Locate the cell with the specified text and output its (X, Y) center coordinate. 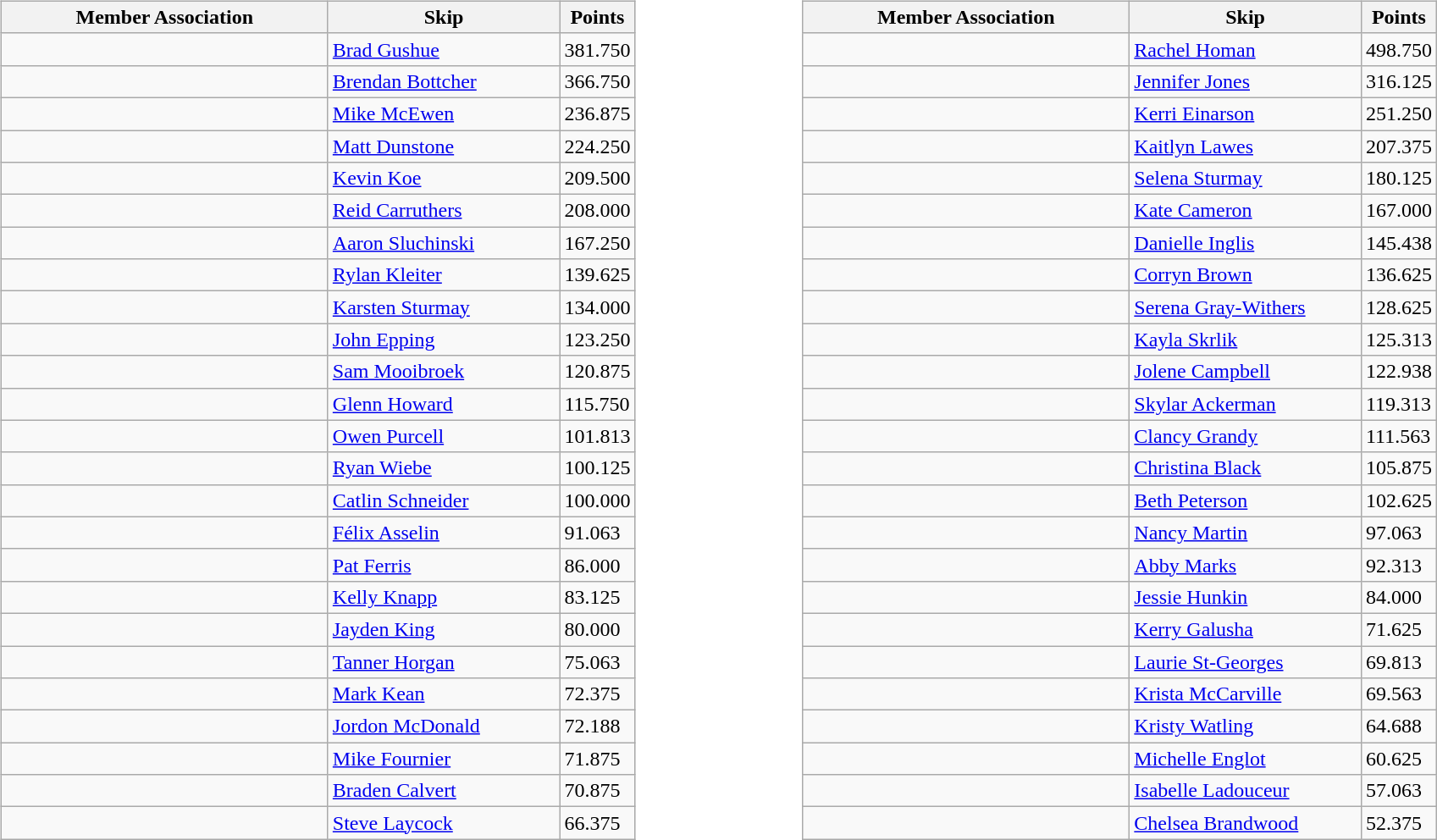
Ryan Wiebe (444, 468)
145.438 (1399, 243)
100.000 (598, 500)
Rylan Kleiter (444, 275)
71.875 (598, 759)
100.125 (598, 468)
111.563 (1399, 436)
Kristy Watling (1246, 727)
119.313 (1399, 404)
Rachel Homan (1246, 49)
Karsten Sturmay (444, 307)
209.500 (598, 179)
128.625 (1399, 307)
Kayla Skrlik (1246, 340)
69.563 (1399, 694)
Brad Gushue (444, 49)
80.000 (598, 629)
139.625 (598, 275)
72.188 (598, 727)
Steve Laycock (444, 823)
72.375 (598, 694)
167.250 (598, 243)
Sam Mooibroek (444, 372)
Laurie St-Georges (1246, 661)
John Epping (444, 340)
101.813 (598, 436)
57.063 (1399, 791)
Félix Asselin (444, 533)
Owen Purcell (444, 436)
92.313 (1399, 565)
60.625 (1399, 759)
Aaron Sluchinski (444, 243)
Christina Black (1246, 468)
167.000 (1399, 211)
Catlin Schneider (444, 500)
Krista McCarville (1246, 694)
123.250 (598, 340)
Michelle Englot (1246, 759)
125.313 (1399, 340)
Jordon McDonald (444, 727)
Glenn Howard (444, 404)
Chelsea Brandwood (1246, 823)
122.938 (1399, 372)
498.750 (1399, 49)
Clancy Grandy (1246, 436)
83.125 (598, 597)
Nancy Martin (1246, 533)
Corryn Brown (1246, 275)
Kate Cameron (1246, 211)
Kelly Knapp (444, 597)
381.750 (598, 49)
Serena Gray-Withers (1246, 307)
Braden Calvert (444, 791)
71.625 (1399, 629)
52.375 (1399, 823)
Kerri Einarson (1246, 113)
102.625 (1399, 500)
69.813 (1399, 661)
Mark Kean (444, 694)
134.000 (598, 307)
Brendan Bottcher (444, 81)
97.063 (1399, 533)
64.688 (1399, 727)
366.750 (598, 81)
70.875 (598, 791)
120.875 (598, 372)
Danielle Inglis (1246, 243)
Kaitlyn Lawes (1246, 146)
105.875 (1399, 468)
115.750 (598, 404)
224.250 (598, 146)
86.000 (598, 565)
Skylar Ackerman (1246, 404)
Jayden King (444, 629)
207.375 (1399, 146)
Kerry Galusha (1246, 629)
Beth Peterson (1246, 500)
136.625 (1399, 275)
Jolene Campbell (1246, 372)
91.063 (598, 533)
Jennifer Jones (1246, 81)
Mike Fournier (444, 759)
Pat Ferris (444, 565)
Reid Carruthers (444, 211)
66.375 (598, 823)
180.125 (1399, 179)
Abby Marks (1246, 565)
316.125 (1399, 81)
75.063 (598, 661)
Selena Sturmay (1246, 179)
Matt Dunstone (444, 146)
Mike McEwen (444, 113)
208.000 (598, 211)
251.250 (1399, 113)
Jessie Hunkin (1246, 597)
Kevin Koe (444, 179)
236.875 (598, 113)
Isabelle Ladouceur (1246, 791)
Tanner Horgan (444, 661)
84.000 (1399, 597)
